Determine the [x, y] coordinate at the center of the cell enclosing the given text.  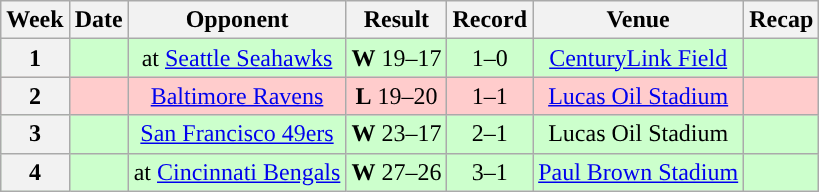
Record [490, 20]
W 23–17 [396, 134]
W 27–26 [396, 172]
San Francisco 49ers [237, 134]
1–1 [490, 96]
Result [396, 20]
Recap [782, 20]
Date [98, 20]
Baltimore Ravens [237, 96]
Paul Brown Stadium [638, 172]
at Seattle Seahawks [237, 58]
at Cincinnati Bengals [237, 172]
1–0 [490, 58]
2–1 [490, 134]
3 [35, 134]
Venue [638, 20]
Week [35, 20]
3–1 [490, 172]
W 19–17 [396, 58]
1 [35, 58]
2 [35, 96]
CenturyLink Field [638, 58]
Opponent [237, 20]
4 [35, 172]
L 19–20 [396, 96]
